From the cell containing the given text, extract its center point as (X, Y) coordinate. 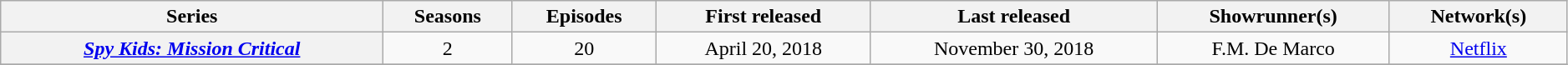
First released (764, 17)
Spy Kids: Mission Critical (192, 48)
2 (448, 48)
Last released (1014, 17)
Netflix (1479, 48)
20 (584, 48)
Series (192, 17)
Showrunner(s) (1273, 17)
November 30, 2018 (1014, 48)
Episodes (584, 17)
April 20, 2018 (764, 48)
Seasons (448, 17)
F.M. De Marco (1273, 48)
Network(s) (1479, 17)
